Return the (x, y) coordinate for the center point of the cell that contains the specified text.  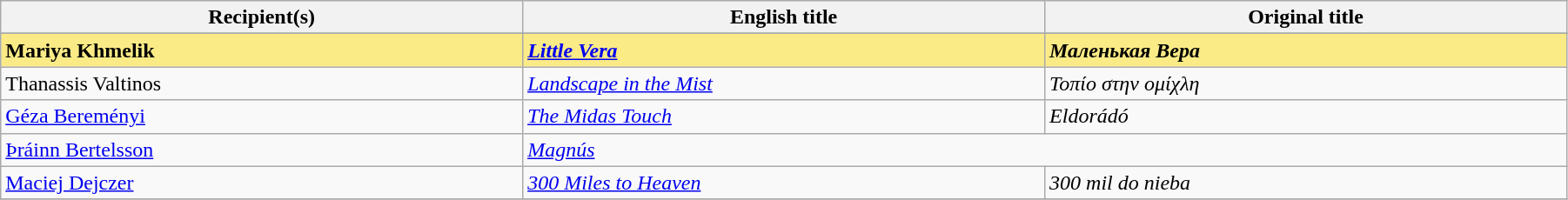
Eldorádó (1306, 117)
Maciej Dejczer (262, 183)
The Midas Touch (784, 117)
Recipient(s) (262, 17)
Thanassis Valtinos (262, 83)
Original title (1306, 17)
Magnús (1045, 150)
English title (784, 17)
Little Vera (784, 50)
Landscape in the Mist (784, 83)
Mariya Khmelik (262, 50)
Τοπίο στην ομίχλη (1306, 83)
Þráinn Bertelsson (262, 150)
Géza Bereményi (262, 117)
Маленькая Вера (1306, 50)
300 mil do nieba (1306, 183)
300 Miles to Heaven (784, 183)
